Scan for the cell matching the given text and deliver its [X, Y] coordinate at center. 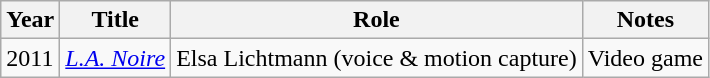
Video game [645, 58]
Notes [645, 20]
Title [116, 20]
Year [30, 20]
Elsa Lichtmann (voice & motion capture) [377, 58]
Role [377, 20]
2011 [30, 58]
L.A. Noire [116, 58]
